For the text-containing cell, return its midpoint in [X, Y] coordinate format. 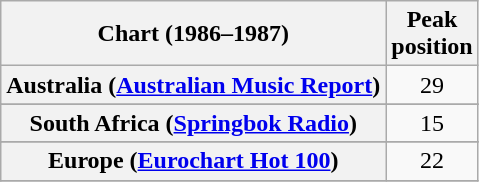
15 [432, 123]
Australia (Australian Music Report) [194, 85]
Chart (1986–1987) [194, 34]
22 [432, 161]
29 [432, 85]
South Africa (Springbok Radio) [194, 123]
Europe (Eurochart Hot 100) [194, 161]
Peakposition [432, 34]
